Return [x, y] of the center of cell containing provided text 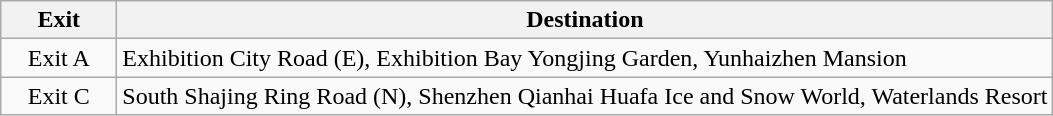
Destination [585, 20]
Exit [59, 20]
South Shajing Ring Road (N), Shenzhen Qianhai Huafa Ice and Snow World, Waterlands Resort [585, 96]
Exhibition City Road (E), Exhibition Bay Yongjing Garden, Yunhaizhen Mansion [585, 58]
Exit C [59, 96]
Exit A [59, 58]
